Output the (x, y) coordinate of the center of the cell containing the given text.  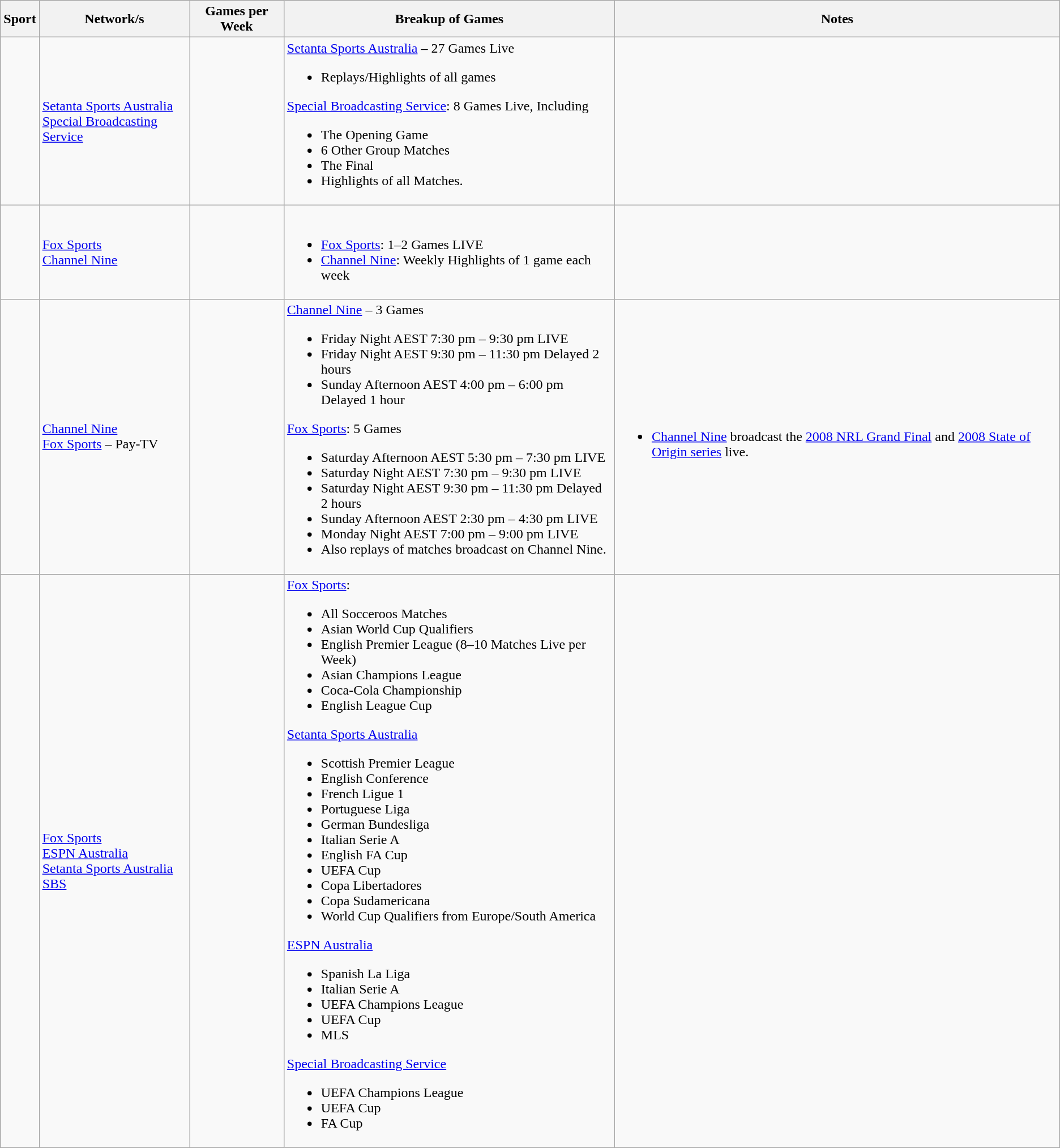
Network/s (114, 19)
Channel Nine broadcast the 2008 NRL Grand Final and 2008 State of Origin series live. (837, 437)
Fox Sports: 1–2 Games LIVEChannel Nine: Weekly Highlights of 1 game each week (449, 252)
Sport (20, 19)
Breakup of Games (449, 19)
Fox SportsESPN AustraliaSetanta Sports AustraliaSBS (114, 860)
Setanta Sports AustraliaSpecial Broadcasting Service (114, 121)
Channel NineFox Sports – Pay-TV (114, 437)
Games per Week (237, 19)
Notes (837, 19)
Fox SportsChannel Nine (114, 252)
